Search for the cell housing the specified text and yield its [x, y] center coordinate. 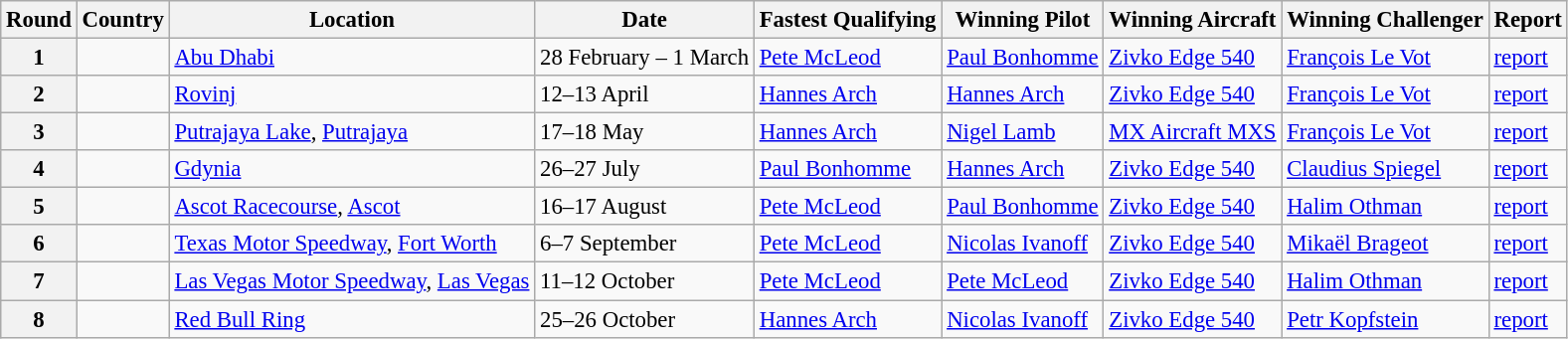
Country [123, 20]
Fastest Qualifying [847, 20]
Claudius Spiegel [1385, 169]
12–13 April [644, 94]
Las Vegas Motor Speedway, Las Vegas [352, 281]
6–7 September [644, 244]
Mikaël Brageot [1385, 244]
Winning Pilot [1022, 20]
16–17 August [644, 207]
Ascot Racecourse, Ascot [352, 207]
26–27 July [644, 169]
Putrajaya Lake, Putrajaya [352, 132]
1 [39, 58]
MX Aircraft MXS [1193, 132]
Abu Dhabi [352, 58]
11–12 October [644, 281]
Winning Aircraft [1193, 20]
28 February – 1 March [644, 58]
5 [39, 207]
4 [39, 169]
Nigel Lamb [1022, 132]
Report [1527, 20]
7 [39, 281]
Winning Challenger [1385, 20]
Date [644, 20]
17–18 May [644, 132]
Location [352, 20]
Round [39, 20]
2 [39, 94]
6 [39, 244]
25–26 October [644, 319]
3 [39, 132]
Petr Kopfstein [1385, 319]
8 [39, 319]
Red Bull Ring [352, 319]
Texas Motor Speedway, Fort Worth [352, 244]
Gdynia [352, 169]
Rovinj [352, 94]
